Return (X, Y) of the center of cell containing provided text 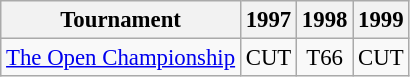
1997 (268, 20)
1999 (381, 20)
T66 (325, 58)
Tournament (121, 20)
1998 (325, 20)
The Open Championship (121, 58)
